For the text-containing cell, return its midpoint in [x, y] coordinate format. 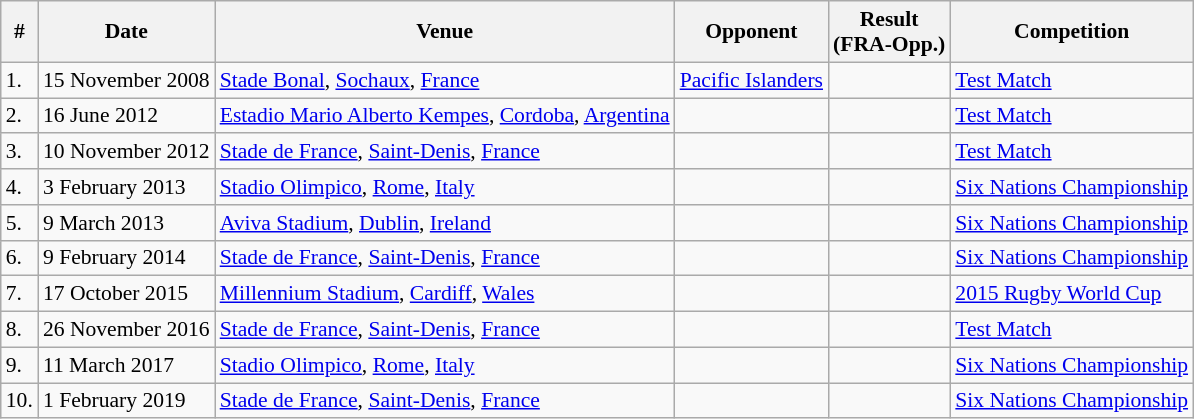
Venue [445, 32]
15 November 2008 [126, 80]
Opponent [752, 32]
Pacific Islanders [752, 80]
2015 Rugby World Cup [1072, 294]
9 March 2013 [126, 223]
3 February 2013 [126, 187]
Competition [1072, 32]
4. [20, 187]
17 October 2015 [126, 294]
1 February 2019 [126, 401]
9. [20, 365]
5. [20, 223]
3. [20, 152]
Date [126, 32]
7. [20, 294]
Estadio Mario Alberto Kempes, Cordoba, Argentina [445, 116]
Stade Bonal, Sochaux, France [445, 80]
10 November 2012 [126, 152]
2. [20, 116]
1. [20, 80]
8. [20, 330]
# [20, 32]
Aviva Stadium, Dublin, Ireland [445, 223]
11 March 2017 [126, 365]
Millennium Stadium, Cardiff, Wales [445, 294]
9 February 2014 [126, 258]
26 November 2016 [126, 330]
Result(FRA-Opp.) [889, 32]
10. [20, 401]
6. [20, 258]
16 June 2012 [126, 116]
